Search for the cell housing the specified text and yield its [X, Y] center coordinate. 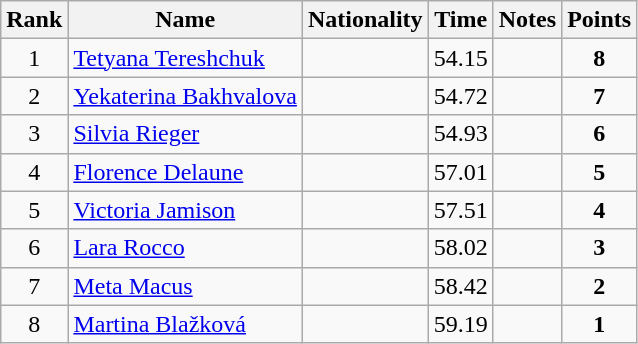
Yekaterina Bakhvalova [186, 96]
Points [600, 20]
Nationality [365, 20]
57.51 [460, 210]
Name [186, 20]
58.02 [460, 248]
Rank [34, 20]
Notes [527, 20]
Florence Delaune [186, 172]
57.01 [460, 172]
Lara Rocco [186, 248]
59.19 [460, 324]
Time [460, 20]
54.72 [460, 96]
54.15 [460, 58]
Tetyana Tereshchuk [186, 58]
58.42 [460, 286]
Martina Blažková [186, 324]
54.93 [460, 134]
Silvia Rieger [186, 134]
Victoria Jamison [186, 210]
Meta Macus [186, 286]
